Provide the [X, Y] coordinate of the cell's center where the given text is located.  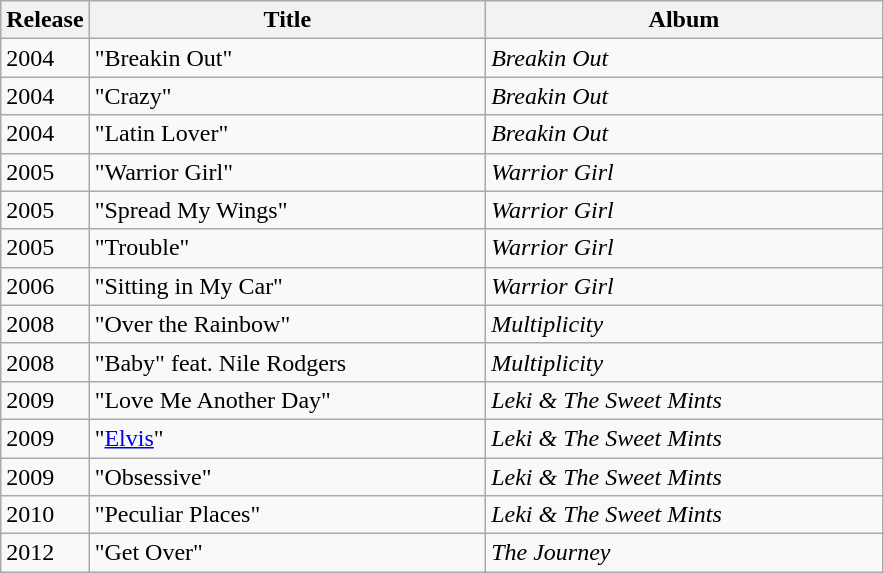
2010 [45, 515]
"Latin Lover" [288, 134]
"Get Over" [288, 553]
"Peculiar Places" [288, 515]
Album [684, 20]
The Journey [684, 553]
"Over the Rainbow" [288, 324]
"Baby" feat. Nile Rodgers [288, 362]
Title [288, 20]
2012 [45, 553]
2006 [45, 286]
"Elvis" [288, 438]
"Sitting in My Car" [288, 286]
"Warrior Girl" [288, 172]
"Obsessive" [288, 477]
"Breakin Out" [288, 58]
"Crazy" [288, 96]
"Spread My Wings" [288, 210]
Release [45, 20]
"Trouble" [288, 248]
"Love Me Another Day" [288, 400]
